Extract the (x, y) coordinate from the center of the cell holding the provided text.  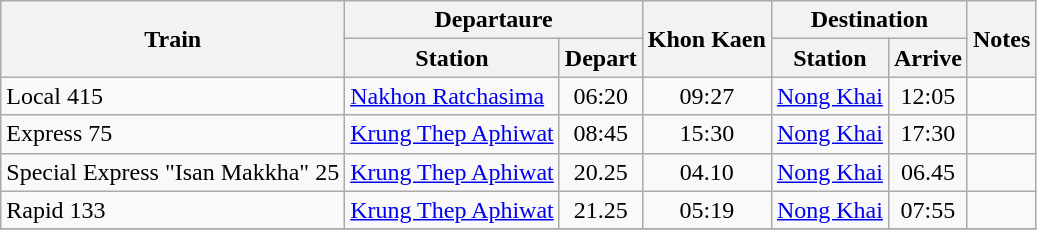
06.45 (928, 172)
21.25 (600, 210)
09:27 (706, 96)
Departaure (494, 20)
Depart (600, 58)
Arrive (928, 58)
Destination (869, 20)
12:05 (928, 96)
Nakhon Ratchasima (452, 96)
17:30 (928, 134)
07:55 (928, 210)
Khon Kaen (706, 39)
15:30 (706, 134)
20.25 (600, 172)
Express 75 (173, 134)
06:20 (600, 96)
Local 415 (173, 96)
Train (173, 39)
Rapid 133 (173, 210)
05:19 (706, 210)
Notes (1001, 39)
04.10 (706, 172)
08:45 (600, 134)
Special Express "Isan Makkha" 25 (173, 172)
